Provide the (x, y) coordinate of the cell's center where the given text is located.  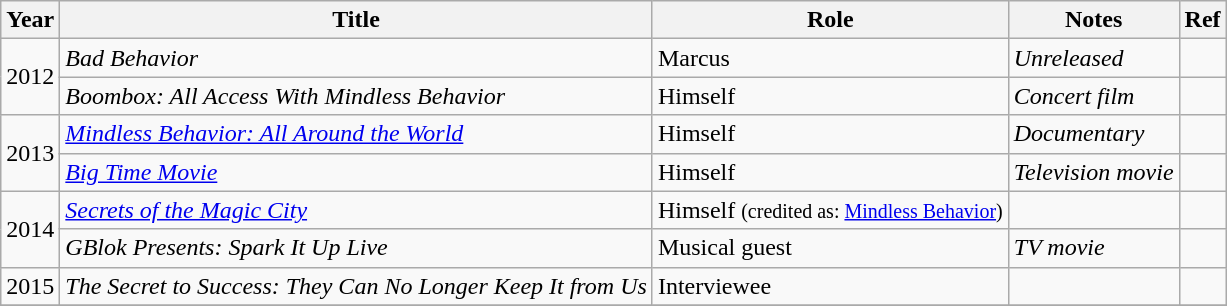
Television movie (1094, 172)
Title (356, 20)
Musical guest (830, 248)
Ref (1202, 20)
Concert film (1094, 96)
Big Time Movie (356, 172)
Notes (1094, 20)
Mindless Behavior: All Around the World (356, 134)
Role (830, 20)
2014 (30, 229)
The Secret to Success: They Can No Longer Keep It from Us (356, 286)
Bad Behavior (356, 58)
2012 (30, 77)
Secrets of the Magic City (356, 210)
Year (30, 20)
Interviewee (830, 286)
Boombox: All Access With Mindless Behavior (356, 96)
Marcus (830, 58)
GBlok Presents: Spark It Up Live (356, 248)
2013 (30, 153)
Himself (credited as: Mindless Behavior) (830, 210)
TV movie (1094, 248)
2015 (30, 286)
Documentary (1094, 134)
Unreleased (1094, 58)
